For the text-containing cell, return its midpoint in [x, y] coordinate format. 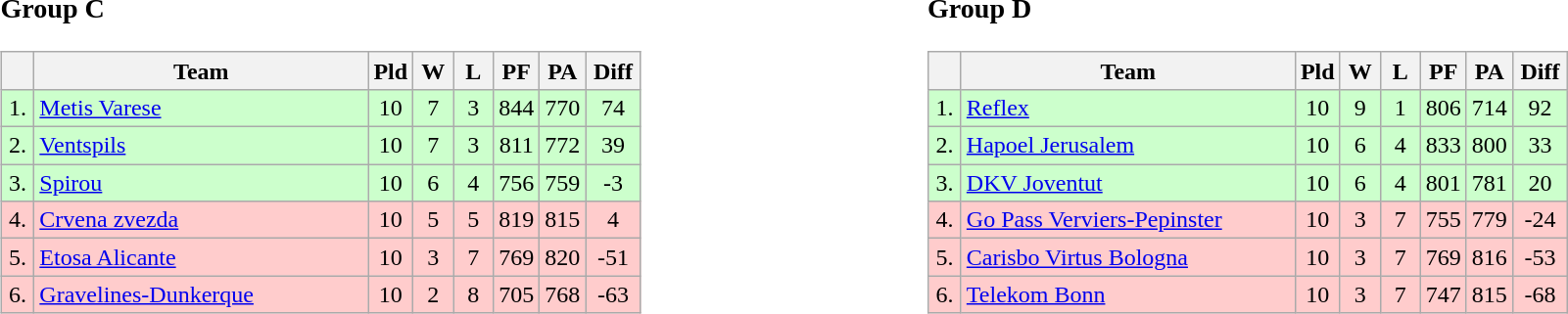
747 [1444, 294]
Gravelines-Dunkerque [202, 294]
Carisbo Virtus Bologna [1128, 257]
820 [562, 257]
Hapoel Jerusalem [1128, 146]
833 [1444, 146]
Etosa Alicante [202, 257]
844 [517, 108]
-51 [613, 257]
800 [1489, 146]
819 [517, 220]
-3 [613, 183]
Spirou [202, 183]
811 [517, 146]
DKV Joventut [1128, 183]
779 [1489, 220]
33 [1540, 146]
2 [433, 294]
-63 [613, 294]
Metis Varese [202, 108]
781 [1489, 183]
8 [474, 294]
705 [517, 294]
-68 [1540, 294]
92 [1540, 108]
39 [613, 146]
9 [1359, 108]
759 [562, 183]
816 [1489, 257]
Reflex [1128, 108]
714 [1489, 108]
-53 [1540, 257]
20 [1540, 183]
74 [613, 108]
1 [1401, 108]
772 [562, 146]
755 [1444, 220]
Ventspils [202, 146]
768 [562, 294]
-24 [1540, 220]
Go Pass Verviers-Pepinster [1128, 220]
770 [562, 108]
801 [1444, 183]
806 [1444, 108]
Telekom Bonn [1128, 294]
Crvena zvezda [202, 220]
756 [517, 183]
